Find where the given text appears and provide that cell's center as (X, Y) coordinate. 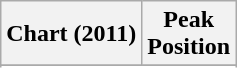
Chart (2011) (72, 34)
Peak Position (189, 34)
